Identify which cell holds the provided text, then report its (x, y) central coordinate. 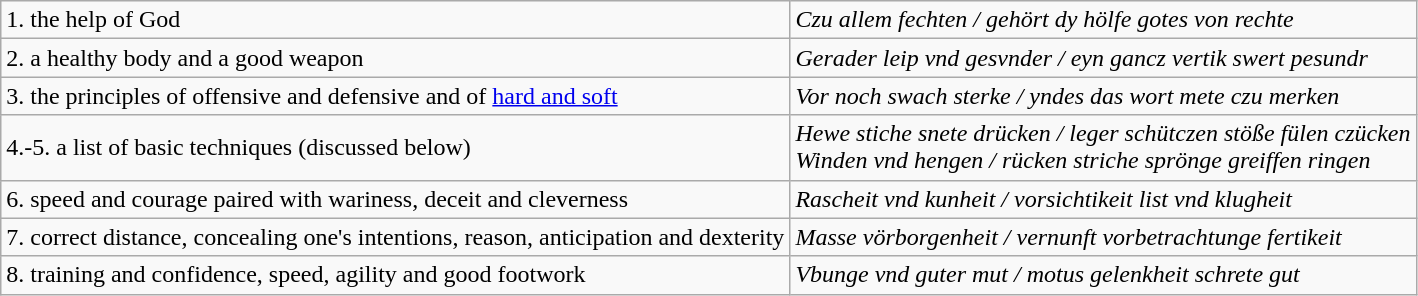
3. the principles of offensive and defensive and of hard and soft (396, 96)
7. correct distance, concealing one's intentions, reason, anticipation and dexterity (396, 237)
Rascheit vnd kunheit / vorsichtikeit list vnd klugheit (1103, 199)
4.-5. a list of basic techniques (discussed below) (396, 148)
Vor noch swach sterke / yndes das wort mete czu merken (1103, 96)
Hewe stiche snete drücken / leger schütczen stöße fülen czücken Winden vnd hengen / rücken striche sprönge greiffen ringen (1103, 148)
8. training and confidence, speed, agility and good footwork (396, 275)
1. the help of God (396, 20)
Masse vörborgenheit / vernunft vorbetrachtunge fertikeit (1103, 237)
2. a healthy body and a good weapon (396, 58)
6. speed and courage paired with wariness, deceit and cleverness (396, 199)
Vbunge vnd guter mut / motus gelenkheit schrete gut (1103, 275)
Czu allem fechten / gehört dy hölfe gotes von rechte (1103, 20)
Gerader leip vnd gesvnder / eyn gancz vertik swert pesundr (1103, 58)
